Identify which cell holds the provided text, then report its (X, Y) central coordinate. 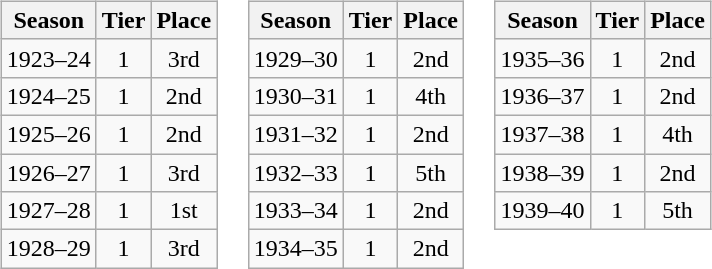
1926–27 (48, 173)
1930–31 (296, 96)
1933–34 (296, 211)
1925–26 (48, 134)
1924–25 (48, 96)
1931–32 (296, 134)
1937–38 (542, 134)
1934–35 (296, 249)
1923–24 (48, 58)
1929–30 (296, 58)
1936–37 (542, 96)
1928–29 (48, 249)
1935–36 (542, 58)
1927–28 (48, 211)
1938–39 (542, 173)
1932–33 (296, 173)
1939–40 (542, 211)
1st (184, 211)
